Return [x, y] of the center of cell containing provided text 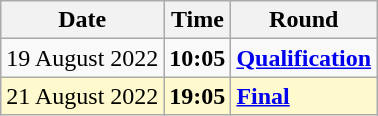
19:05 [198, 96]
Final [304, 96]
Date [82, 20]
19 August 2022 [82, 58]
Time [198, 20]
21 August 2022 [82, 96]
Qualification [304, 58]
Round [304, 20]
10:05 [198, 58]
